Detect which cell encompasses the target text, then output its [x, y] center coordinate. 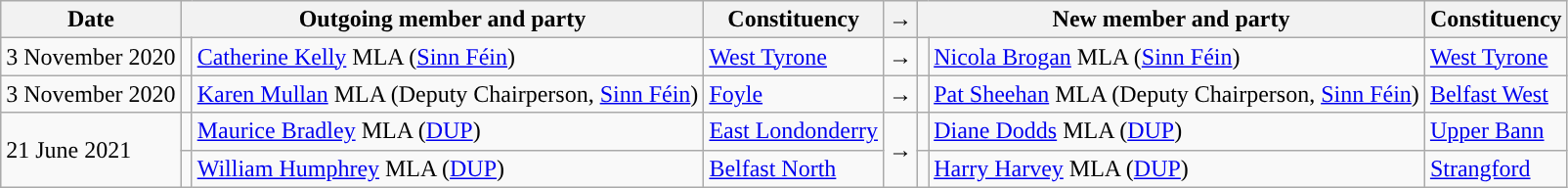
East Londonderry [794, 131]
William Humphrey MLA (DUP) [448, 168]
Pat Sheehan MLA (Deputy Chairperson, Sinn Féin) [1177, 94]
New member and party [1171, 20]
Foyle [794, 94]
Outgoing member and party [442, 20]
Belfast West [1496, 94]
Maurice Bradley MLA (DUP) [448, 131]
Harry Harvey MLA (DUP) [1177, 168]
Date [91, 20]
Nicola Brogan MLA (Sinn Féin) [1177, 57]
21 June 2021 [91, 150]
Diane Dodds MLA (DUP) [1177, 131]
Karen Mullan MLA (Deputy Chairperson, Sinn Féin) [448, 94]
Belfast North [794, 168]
Upper Bann [1496, 131]
Strangford [1496, 168]
Catherine Kelly MLA (Sinn Féin) [448, 57]
